Search for the cell housing the specified text and yield its (X, Y) center coordinate. 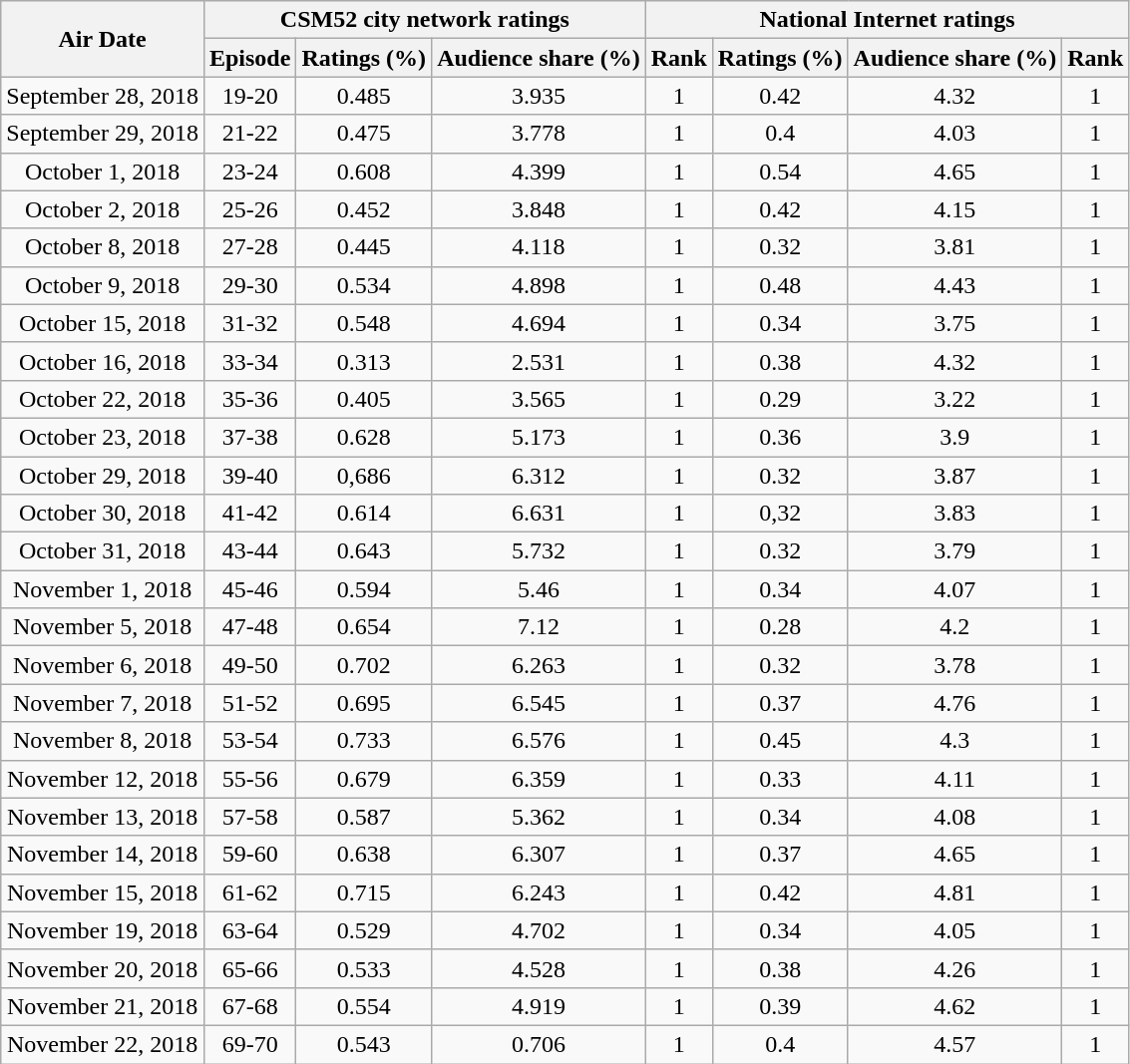
0.587 (364, 817)
4.43 (955, 285)
6.545 (539, 703)
0.475 (364, 134)
0.679 (364, 779)
4.57 (955, 1044)
CSM52 city network ratings (425, 20)
0.45 (780, 741)
0.452 (364, 209)
2.531 (539, 361)
0.485 (364, 96)
4.919 (539, 1006)
Episode (249, 58)
65-66 (249, 968)
November 7, 2018 (103, 703)
37-38 (249, 437)
5.362 (539, 817)
0,686 (364, 476)
6.631 (539, 514)
0.28 (780, 627)
55-56 (249, 779)
5.732 (539, 551)
0.554 (364, 1006)
3.78 (955, 665)
45-46 (249, 589)
October 29, 2018 (103, 476)
October 15, 2018 (103, 323)
4.05 (955, 930)
3.565 (539, 399)
November 6, 2018 (103, 665)
3.75 (955, 323)
October 16, 2018 (103, 361)
4.81 (955, 892)
0.628 (364, 437)
November 1, 2018 (103, 589)
Air Date (103, 39)
5.46 (539, 589)
0.313 (364, 361)
4.26 (955, 968)
0.29 (780, 399)
November 15, 2018 (103, 892)
October 2, 2018 (103, 209)
0.543 (364, 1044)
4.3 (955, 741)
6.312 (539, 476)
69-70 (249, 1044)
29-30 (249, 285)
4.07 (955, 589)
October 31, 2018 (103, 551)
0.405 (364, 399)
0.695 (364, 703)
0.548 (364, 323)
4.118 (539, 247)
November 20, 2018 (103, 968)
6.359 (539, 779)
19-20 (249, 96)
4.62 (955, 1006)
3.87 (955, 476)
3.83 (955, 514)
0.533 (364, 968)
3.935 (539, 96)
October 1, 2018 (103, 172)
October 23, 2018 (103, 437)
35-36 (249, 399)
0.654 (364, 627)
0.529 (364, 930)
November 22, 2018 (103, 1044)
67-68 (249, 1006)
0.608 (364, 172)
3.79 (955, 551)
6.243 (539, 892)
49-50 (249, 665)
3.848 (539, 209)
3.778 (539, 134)
57-58 (249, 817)
53-54 (249, 741)
0.643 (364, 551)
61-62 (249, 892)
November 21, 2018 (103, 1006)
0.733 (364, 741)
November 19, 2018 (103, 930)
0.715 (364, 892)
51-52 (249, 703)
4.03 (955, 134)
4.11 (955, 779)
33-34 (249, 361)
43-44 (249, 551)
4.702 (539, 930)
October 22, 2018 (103, 399)
0.54 (780, 172)
0.33 (780, 779)
October 8, 2018 (103, 247)
3.9 (955, 437)
0.48 (780, 285)
23-24 (249, 172)
63-64 (249, 930)
4.76 (955, 703)
7.12 (539, 627)
November 8, 2018 (103, 741)
4.2 (955, 627)
41-42 (249, 514)
4.399 (539, 172)
6.307 (539, 855)
5.173 (539, 437)
0,32 (780, 514)
November 14, 2018 (103, 855)
59-60 (249, 855)
4.694 (539, 323)
0.614 (364, 514)
November 5, 2018 (103, 627)
October 9, 2018 (103, 285)
September 28, 2018 (103, 96)
November 12, 2018 (103, 779)
31-32 (249, 323)
6.263 (539, 665)
0.702 (364, 665)
3.81 (955, 247)
0.39 (780, 1006)
47-48 (249, 627)
National Internet ratings (888, 20)
21-22 (249, 134)
November 13, 2018 (103, 817)
0.638 (364, 855)
4.898 (539, 285)
3.22 (955, 399)
39-40 (249, 476)
27-28 (249, 247)
4.528 (539, 968)
0.594 (364, 589)
September 29, 2018 (103, 134)
0.36 (780, 437)
6.576 (539, 741)
4.08 (955, 817)
0.706 (539, 1044)
4.15 (955, 209)
0.534 (364, 285)
0.445 (364, 247)
October 30, 2018 (103, 514)
25-26 (249, 209)
